From the cell containing the given text, extract its center point as [x, y] coordinate. 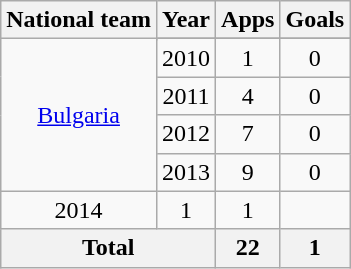
2011 [186, 96]
2010 [186, 58]
Total [108, 248]
9 [248, 172]
Apps [248, 20]
Bulgaria [79, 115]
Year [186, 20]
National team [79, 20]
2014 [79, 210]
2012 [186, 134]
4 [248, 96]
Goals [315, 20]
22 [248, 248]
7 [248, 134]
2013 [186, 172]
